Extract the (x, y) coordinate from the center of the cell holding the provided text.  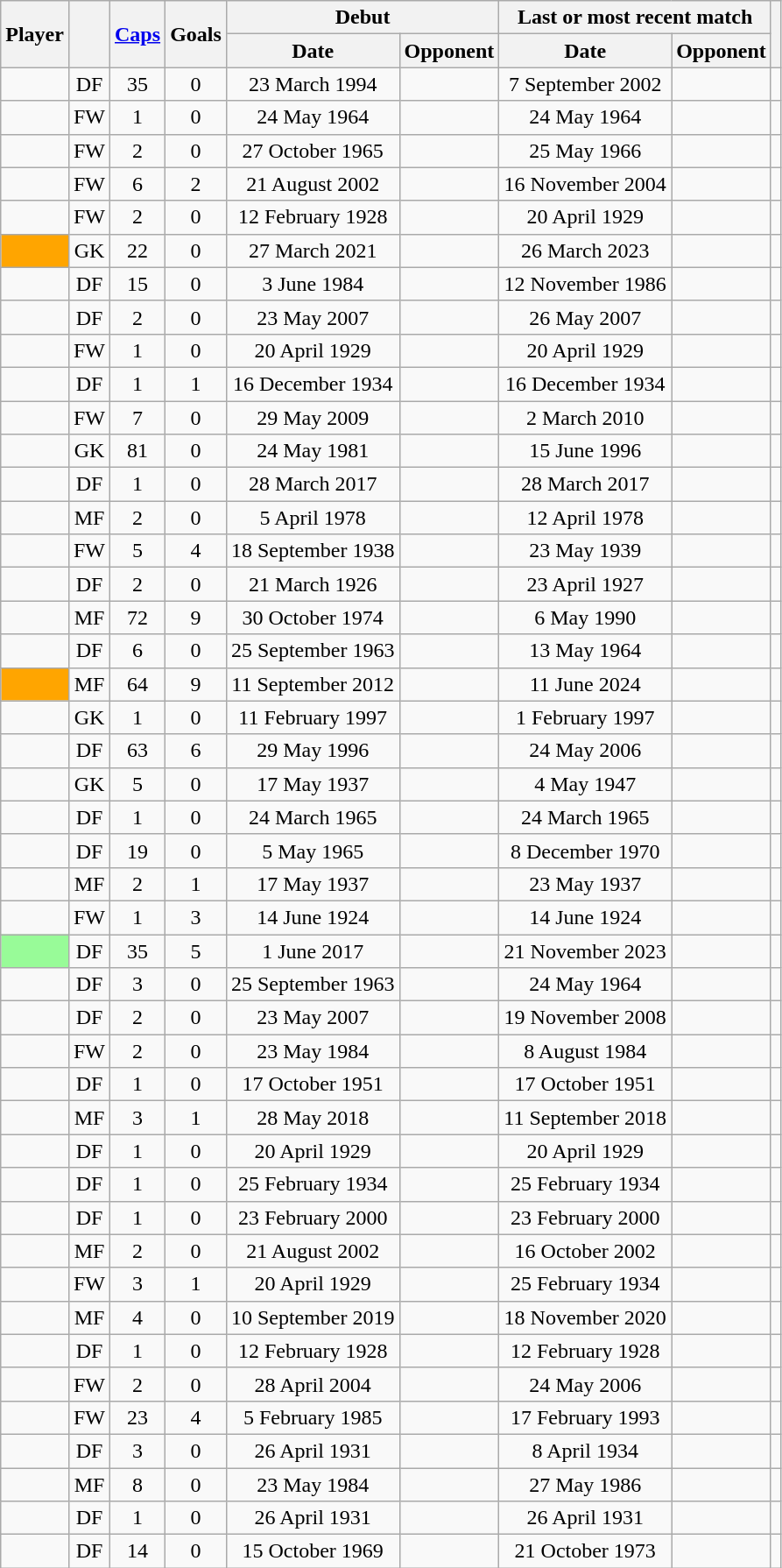
63 (138, 751)
16 November 2004 (585, 184)
Player (35, 34)
14 (138, 1551)
26 May 2007 (585, 317)
5 April 1978 (313, 518)
7 (138, 418)
26 March 2023 (585, 251)
1 February 1997 (585, 717)
23 May 1937 (585, 884)
8 August 1984 (585, 1051)
5 February 1985 (313, 1417)
4 May 1947 (585, 784)
8 December 1970 (585, 851)
21 October 1973 (585, 1551)
27 March 2021 (313, 251)
16 October 2002 (585, 1251)
12 April 1978 (585, 518)
8 April 1934 (585, 1451)
23 April 1927 (585, 584)
72 (138, 618)
24 May 1981 (313, 451)
23 (138, 1417)
30 October 1974 (313, 618)
17 February 1993 (585, 1417)
23 March 1994 (313, 84)
29 May 1996 (313, 751)
13 May 1964 (585, 651)
11 September 2012 (313, 684)
6 May 1990 (585, 618)
19 November 2008 (585, 1018)
25 May 1966 (585, 151)
Caps (138, 34)
11 February 1997 (313, 717)
8 (138, 1485)
81 (138, 451)
28 April 2004 (313, 1384)
23 May 1939 (585, 551)
22 (138, 251)
21 March 1926 (313, 584)
27 May 1986 (585, 1485)
15 October 1969 (313, 1551)
1 June 2017 (313, 950)
28 May 2018 (313, 1118)
19 (138, 851)
3 June 1984 (313, 284)
15 June 1996 (585, 451)
Debut (363, 18)
29 May 2009 (313, 418)
21 November 2023 (585, 950)
15 (138, 284)
18 November 2020 (585, 1317)
Last or most recent match (636, 18)
27 October 1965 (313, 151)
7 September 2002 (585, 84)
18 September 1938 (313, 551)
11 September 2018 (585, 1118)
10 September 2019 (313, 1317)
Goals (196, 34)
64 (138, 684)
12 November 1986 (585, 284)
11 June 2024 (585, 684)
5 May 1965 (313, 851)
2 March 2010 (585, 418)
